Detect which cell encompasses the target text, then output its [x, y] center coordinate. 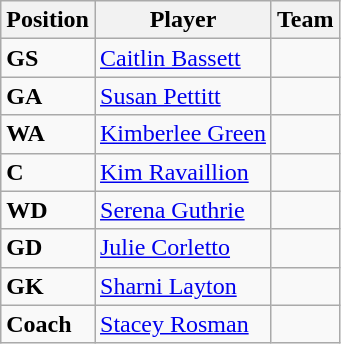
C [48, 172]
GD [48, 248]
Team [305, 20]
Serena Guthrie [182, 210]
GS [48, 58]
Kim Ravaillion [182, 172]
GK [48, 286]
Caitlin Bassett [182, 58]
WA [48, 134]
Stacey Rosman [182, 324]
Coach [48, 324]
WD [48, 210]
Susan Pettitt [182, 96]
Player [182, 20]
Kimberlee Green [182, 134]
Julie Corletto [182, 248]
GA [48, 96]
Sharni Layton [182, 286]
Position [48, 20]
